Pinpoint the cell where the given text exists, returning its (x, y) midpoint coordinate. 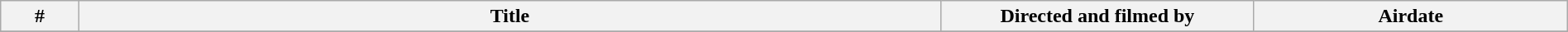
# (40, 16)
Title (509, 16)
Directed and filmed by (1097, 16)
Airdate (1411, 16)
